Capture the cell that displays the provided text and extract its [x, y] central coordinate. 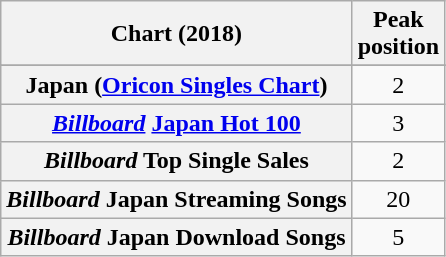
Billboard Japan Hot 100 [176, 123]
Billboard Japan Streaming Songs [176, 199]
20 [398, 199]
Billboard Japan Download Songs [176, 237]
3 [398, 123]
Chart (2018) [176, 34]
Peakposition [398, 34]
Japan (Oricon Singles Chart) [176, 85]
5 [398, 237]
Billboard Top Single Sales [176, 161]
